Return the (x, y) coordinate for the center point of the cell that contains the specified text.  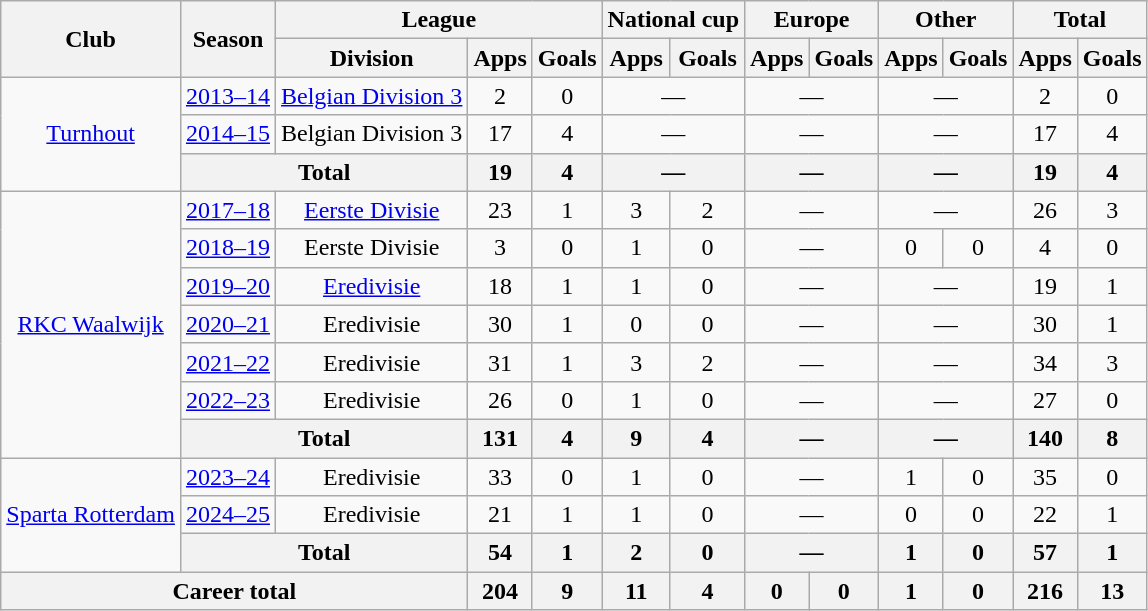
Club (91, 39)
2022–23 (228, 400)
204 (500, 591)
Other (946, 20)
2021–22 (228, 362)
Season (228, 39)
131 (500, 438)
22 (1045, 515)
Europe (812, 20)
31 (500, 362)
34 (1045, 362)
140 (1045, 438)
11 (636, 591)
RKC Waalwijk (91, 324)
Career total (234, 591)
Turnhout (91, 134)
2020–21 (228, 324)
League (440, 20)
18 (500, 286)
57 (1045, 553)
216 (1045, 591)
Division (372, 58)
2019–20 (228, 286)
2023–24 (228, 477)
National cup (673, 20)
33 (500, 477)
21 (500, 515)
8 (1112, 438)
2018–19 (228, 248)
23 (500, 210)
27 (1045, 400)
2024–25 (228, 515)
13 (1112, 591)
35 (1045, 477)
2014–15 (228, 134)
54 (500, 553)
2017–18 (228, 210)
2013–14 (228, 96)
Sparta Rotterdam (91, 515)
